Scan for the cell matching the given text and deliver its [x, y] coordinate at center. 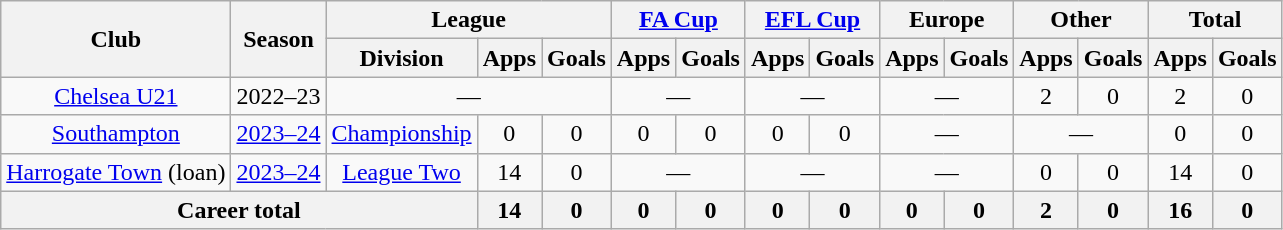
Season [278, 39]
Club [116, 39]
Total [1215, 20]
Championship [402, 134]
League [468, 20]
16 [1180, 210]
Southampton [116, 134]
FA Cup [678, 20]
EFL Cup [812, 20]
Career total [239, 210]
Other [1081, 20]
Europe [947, 20]
Harrogate Town (loan) [116, 172]
Chelsea U21 [116, 96]
Division [402, 58]
2022–23 [278, 96]
League Two [402, 172]
